Scan for the cell matching the given text and deliver its (X, Y) coordinate at center. 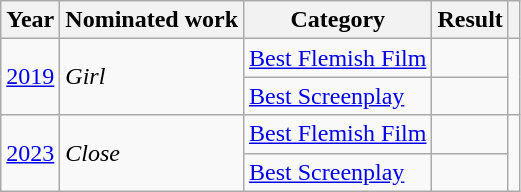
Result (470, 20)
Nominated work (152, 20)
Year (30, 20)
Category (338, 20)
Girl (152, 77)
Close (152, 153)
2019 (30, 77)
2023 (30, 153)
